Provide the (X, Y) coordinate of the cell's center where the given text is located.  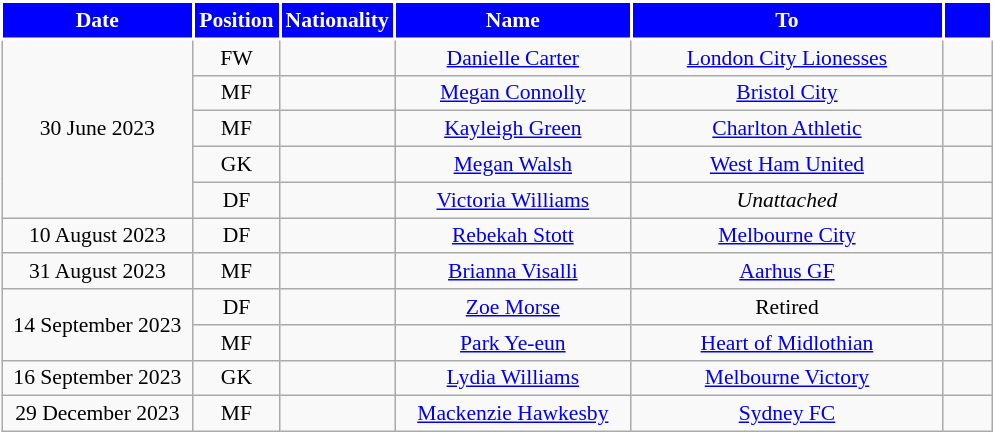
30 June 2023 (98, 128)
To (787, 20)
West Ham United (787, 165)
Bristol City (787, 93)
Aarhus GF (787, 272)
Zoe Morse (514, 307)
Megan Connolly (514, 93)
Position (236, 20)
Park Ye-eun (514, 343)
29 December 2023 (98, 414)
Melbourne City (787, 236)
Date (98, 20)
Heart of Midlothian (787, 343)
Retired (787, 307)
Megan Walsh (514, 165)
Kayleigh Green (514, 129)
Unattached (787, 200)
Sydney FC (787, 414)
31 August 2023 (98, 272)
Danielle Carter (514, 57)
14 September 2023 (98, 324)
Rebekah Stott (514, 236)
10 August 2023 (98, 236)
Mackenzie Hawkesby (514, 414)
Nationality (338, 20)
FW (236, 57)
Name (514, 20)
Melbourne Victory (787, 378)
Victoria Williams (514, 200)
Charlton Athletic (787, 129)
London City Lionesses (787, 57)
Lydia Williams (514, 378)
16 September 2023 (98, 378)
Brianna Visalli (514, 272)
